Locate the cell with the specified text and output its [x, y] center coordinate. 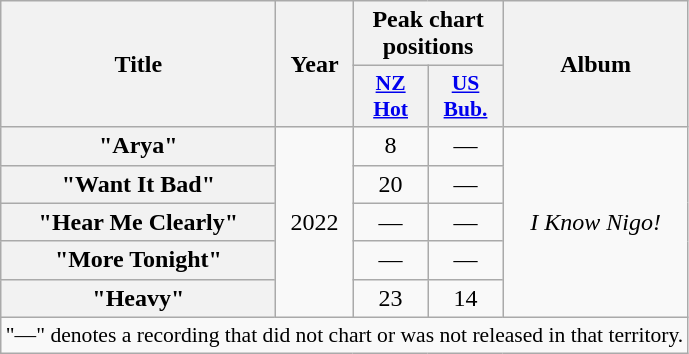
"Heavy" [138, 298]
"—" denotes a recording that did not chart or was not released in that territory. [345, 335]
"Hear Me Clearly" [138, 222]
"Want It Bad" [138, 184]
"Arya" [138, 146]
NZHot [390, 96]
2022 [314, 222]
I Know Nigo! [596, 222]
20 [390, 184]
Year [314, 64]
"More Tonight" [138, 260]
14 [466, 298]
23 [390, 298]
Peak chart positions [428, 34]
8 [390, 146]
USBub. [466, 96]
Title [138, 64]
Album [596, 64]
